For the text-containing cell, return its midpoint in (x, y) coordinate format. 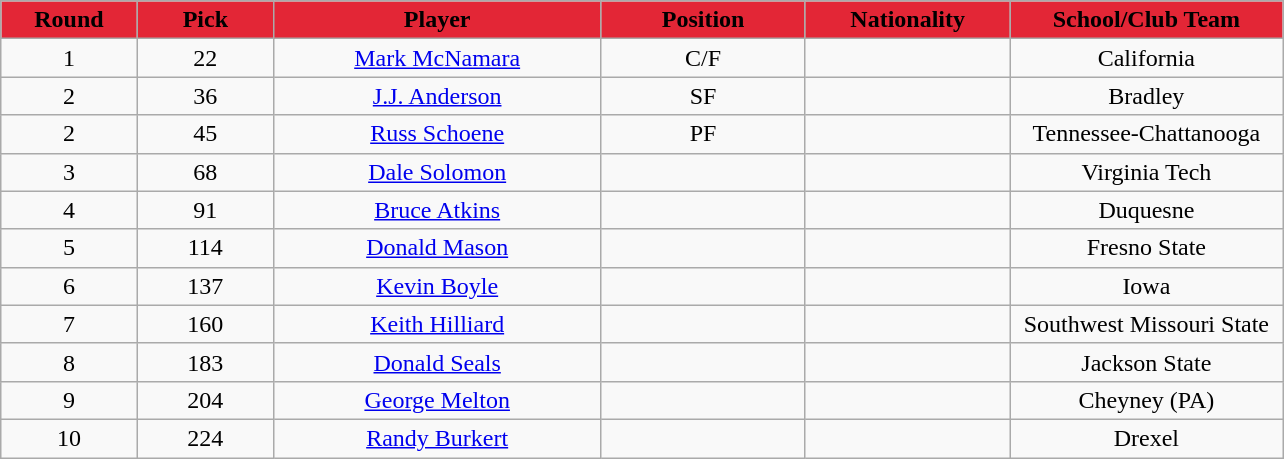
Nationality (908, 20)
J.J. Anderson (438, 96)
School/Club Team (1146, 20)
9 (69, 400)
Jackson State (1146, 362)
22 (205, 58)
C/F (704, 58)
Russ Schoene (438, 134)
California (1146, 58)
SF (704, 96)
Tennessee-Chattanooga (1146, 134)
Duquesne (1146, 210)
4 (69, 210)
Round (69, 20)
160 (205, 324)
Player (438, 20)
Bruce Atkins (438, 210)
91 (205, 210)
Donald Mason (438, 248)
Virginia Tech (1146, 172)
6 (69, 286)
45 (205, 134)
Bradley (1146, 96)
7 (69, 324)
8 (69, 362)
George Melton (438, 400)
137 (205, 286)
114 (205, 248)
5 (69, 248)
PF (704, 134)
1 (69, 58)
Position (704, 20)
Fresno State (1146, 248)
224 (205, 438)
183 (205, 362)
68 (205, 172)
Randy Burkert (438, 438)
Southwest Missouri State (1146, 324)
Pick (205, 20)
Donald Seals (438, 362)
Mark McNamara (438, 58)
Kevin Boyle (438, 286)
Drexel (1146, 438)
Dale Solomon (438, 172)
10 (69, 438)
204 (205, 400)
Cheyney (PA) (1146, 400)
36 (205, 96)
3 (69, 172)
Iowa (1146, 286)
Keith Hilliard (438, 324)
